Identify which cell holds the provided text, then report its [X, Y] central coordinate. 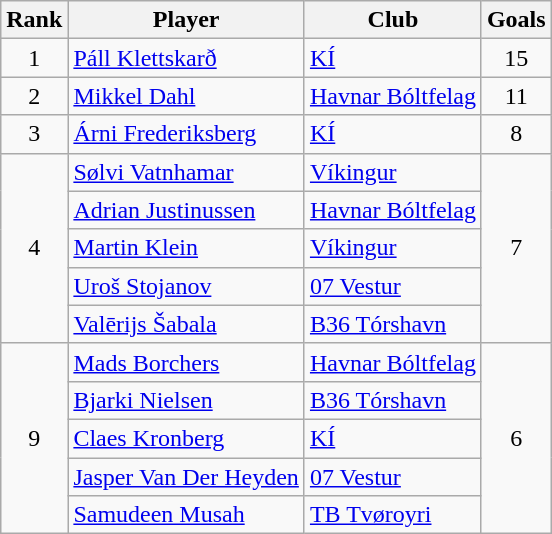
TB Tvøroyri [392, 515]
Valērijs Šabala [186, 324]
4 [34, 248]
Samudeen Musah [186, 515]
Uroš Stojanov [186, 286]
Jasper Van Der Heyden [186, 477]
8 [516, 134]
1 [34, 58]
Páll Klettskarð [186, 58]
Mads Borchers [186, 362]
Club [392, 20]
Martin Klein [186, 248]
Player [186, 20]
Bjarki Nielsen [186, 400]
2 [34, 96]
Claes Kronberg [186, 438]
Rank [34, 20]
Árni Frederiksberg [186, 134]
Adrian Justinussen [186, 210]
Goals [516, 20]
Sølvi Vatnhamar [186, 172]
6 [516, 438]
3 [34, 134]
15 [516, 58]
9 [34, 438]
Mikkel Dahl [186, 96]
11 [516, 96]
7 [516, 248]
